Search for the cell housing the specified text and yield its (x, y) center coordinate. 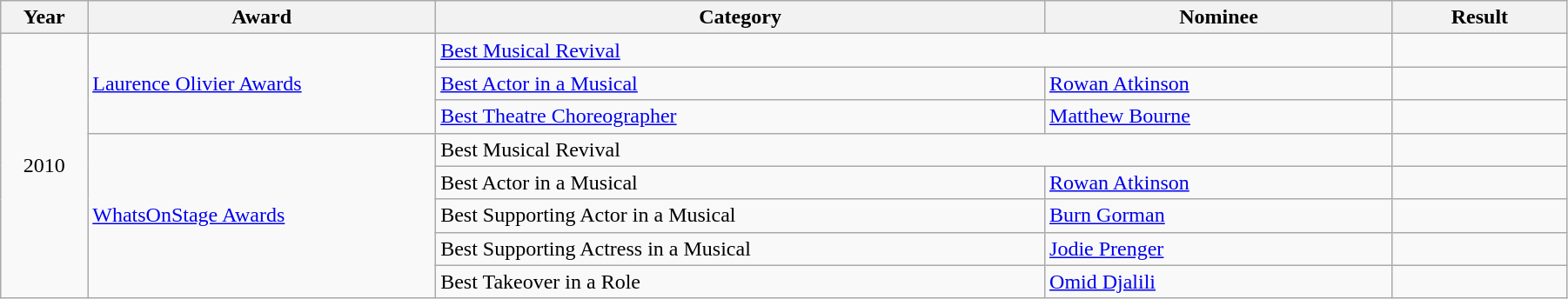
Category (740, 17)
Matthew Bourne (1219, 116)
Omid Djalili (1219, 282)
Year (44, 17)
Burn Gorman (1219, 216)
Award (262, 17)
Best Takeover in a Role (740, 282)
Best Supporting Actor in a Musical (740, 216)
Best Theatre Choreographer (740, 116)
Best Supporting Actress in a Musical (740, 249)
Laurence Olivier Awards (262, 83)
WhatsOnStage Awards (262, 216)
Result (1479, 17)
2010 (44, 166)
Nominee (1219, 17)
Jodie Prenger (1219, 249)
